Determine the [X, Y] coordinate at the center of the cell enclosing the given text.  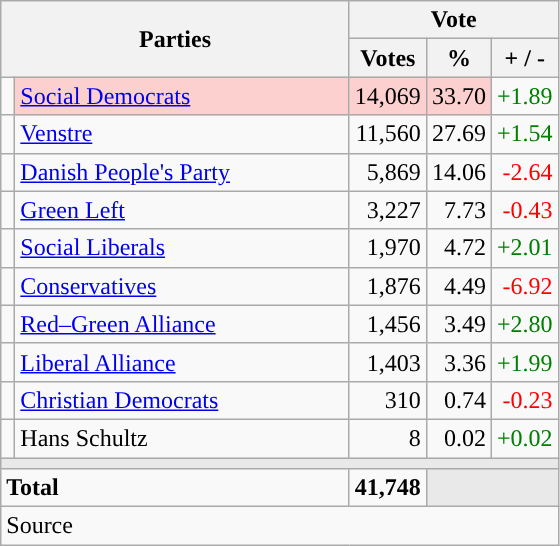
1,456 [388, 324]
0.02 [458, 438]
Venstre [182, 134]
Hans Schultz [182, 438]
+1.99 [524, 362]
Votes [388, 58]
Source [280, 526]
14.06 [458, 172]
1,403 [388, 362]
1,970 [388, 248]
-2.64 [524, 172]
4.49 [458, 286]
3.49 [458, 324]
5,869 [388, 172]
+0.02 [524, 438]
+2.01 [524, 248]
Christian Democrats [182, 400]
-6.92 [524, 286]
+ / - [524, 58]
Vote [454, 20]
+1.89 [524, 96]
+2.80 [524, 324]
+1.54 [524, 134]
% [458, 58]
41,748 [388, 488]
Social Democrats [182, 96]
3.36 [458, 362]
310 [388, 400]
7.73 [458, 210]
Danish People's Party [182, 172]
Liberal Alliance [182, 362]
14,069 [388, 96]
3,227 [388, 210]
11,560 [388, 134]
0.74 [458, 400]
Total [176, 488]
Conservatives [182, 286]
Red–Green Alliance [182, 324]
4.72 [458, 248]
Parties [176, 39]
33.70 [458, 96]
Social Liberals [182, 248]
Green Left [182, 210]
1,876 [388, 286]
-0.43 [524, 210]
27.69 [458, 134]
8 [388, 438]
-0.23 [524, 400]
